Output the [x, y] coordinate of the center of the cell containing the given text.  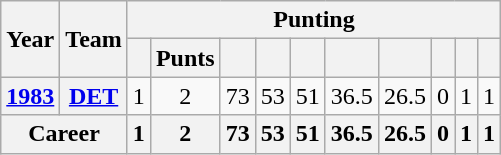
Year [30, 39]
Team [94, 39]
Punts [185, 58]
Punting [314, 20]
Career [64, 134]
DET [94, 96]
1983 [30, 96]
